Find where the given text appears and provide that cell's center as [X, Y] coordinate. 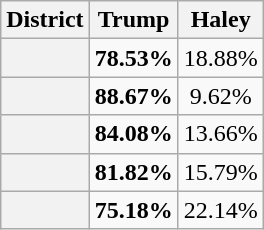
88.67% [134, 96]
18.88% [220, 58]
9.62% [220, 96]
84.08% [134, 134]
22.14% [220, 210]
Haley [220, 20]
78.53% [134, 58]
15.79% [220, 172]
13.66% [220, 134]
75.18% [134, 210]
81.82% [134, 172]
Trump [134, 20]
District [45, 20]
